Scan for the cell matching the given text and deliver its (X, Y) coordinate at center. 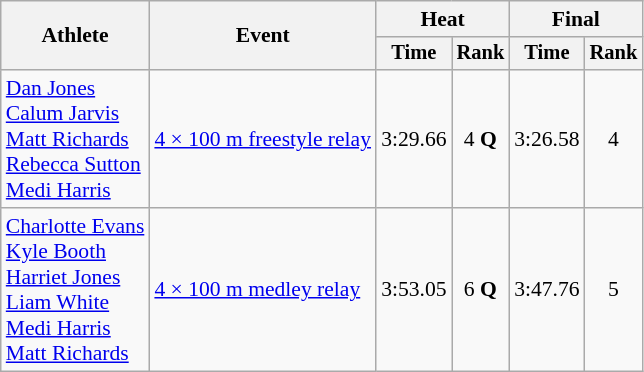
Charlotte EvansKyle BoothHarriet JonesLiam WhiteMedi HarrisMatt Richards (76, 290)
Heat (442, 19)
Athlete (76, 36)
Final (576, 19)
Dan JonesCalum JarvisMatt RichardsRebecca SuttonMedi Harris (76, 139)
6 Q (481, 290)
3:47.76 (546, 290)
4 Q (481, 139)
3:26.58 (546, 139)
5 (614, 290)
3:29.66 (414, 139)
4 (614, 139)
4 × 100 m medley relay (262, 290)
Event (262, 36)
3:53.05 (414, 290)
4 × 100 m freestyle relay (262, 139)
